Search for the cell housing the specified text and yield its [X, Y] center coordinate. 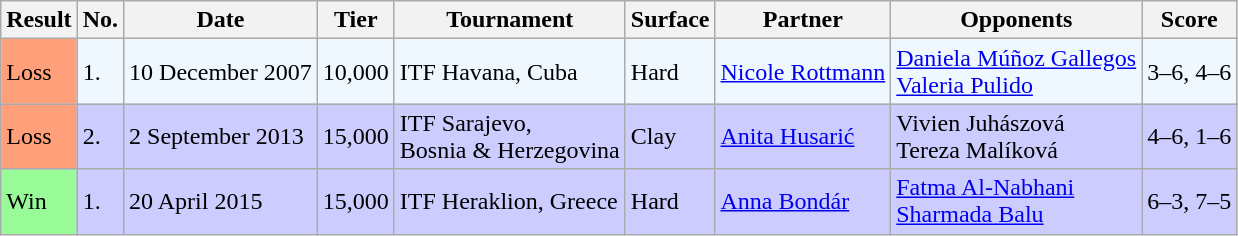
ITF Sarajevo, Bosnia & Herzegovina [510, 136]
Partner [803, 20]
4–6, 1–6 [1190, 136]
2 September 2013 [221, 136]
Vivien Juhászová Tereza Malíková [1016, 136]
10 December 2007 [221, 72]
Score [1190, 20]
Nicole Rottmann [803, 72]
Tier [356, 20]
Tournament [510, 20]
Result [39, 20]
10,000 [356, 72]
Win [39, 202]
Surface [670, 20]
ITF Havana, Cuba [510, 72]
ITF Heraklion, Greece [510, 202]
Opponents [1016, 20]
Fatma Al-Nabhani Sharmada Balu [1016, 202]
Daniela Múñoz Gallegos Valeria Pulido [1016, 72]
6–3, 7–5 [1190, 202]
20 April 2015 [221, 202]
Anita Husarić [803, 136]
Anna Bondár [803, 202]
Date [221, 20]
3–6, 4–6 [1190, 72]
No. [100, 20]
2. [100, 136]
Clay [670, 136]
